Capture the cell that displays the provided text and extract its (X, Y) central coordinate. 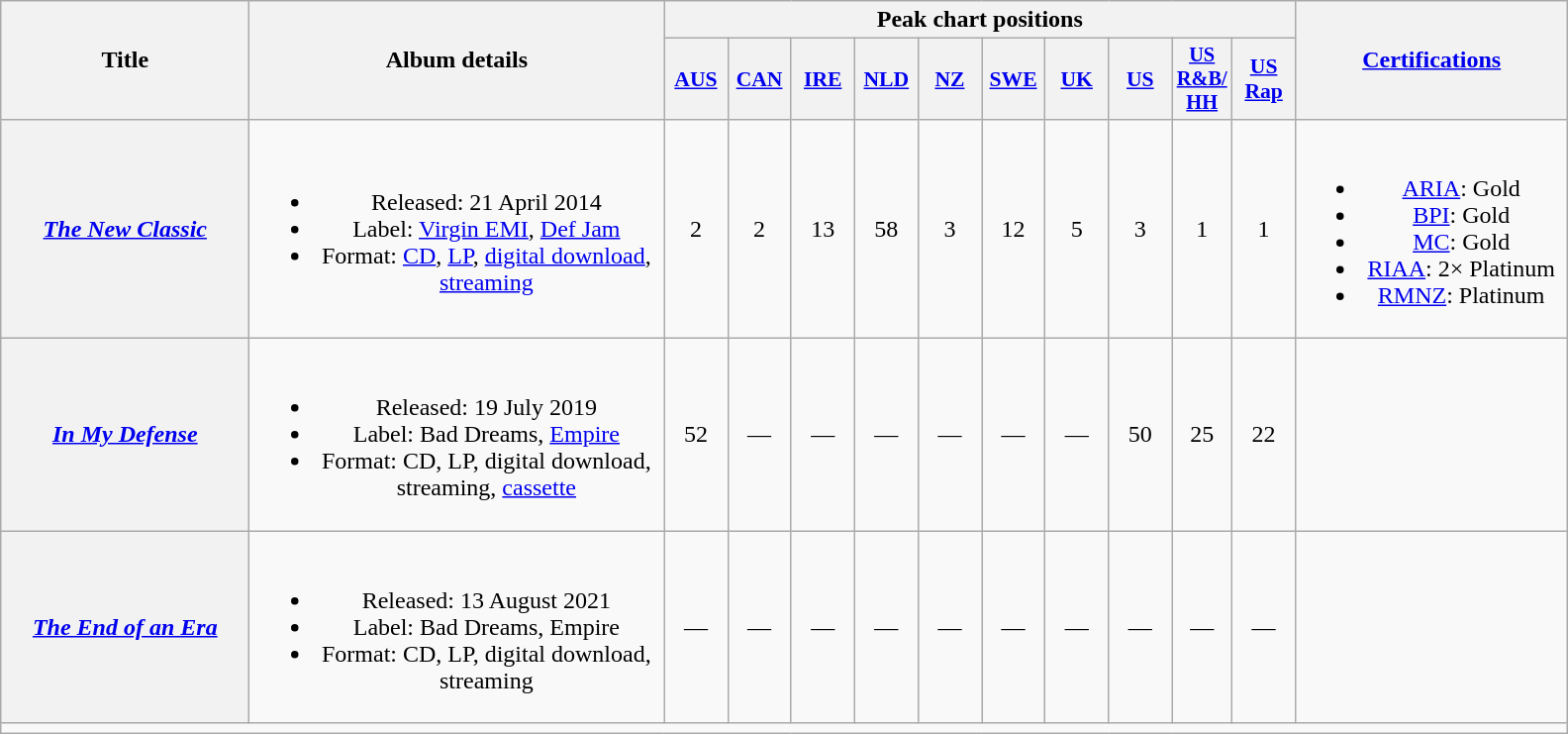
50 (1140, 435)
SWE (1014, 79)
IRE (823, 79)
Certifications (1431, 60)
13 (823, 228)
NLD (886, 79)
Album details (457, 60)
ARIA: GoldBPI: GoldMC: GoldRIAA: 2× PlatinumRMNZ: Platinum (1431, 228)
US R&B/HH (1202, 79)
12 (1014, 228)
AUS (696, 79)
25 (1202, 435)
US (1140, 79)
Released: 19 July 2019Label: Bad Dreams, EmpireFormat: CD, LP, digital download, streaming, cassette (457, 435)
22 (1264, 435)
52 (696, 435)
Released: 21 April 2014Label: Virgin EMI, Def JamFormat: CD, LP, digital download, streaming (457, 228)
Peak chart positions (980, 20)
58 (886, 228)
CAN (759, 79)
The End of an Era (125, 627)
USRap (1264, 79)
In My Defense (125, 435)
UK (1077, 79)
Title (125, 60)
The New Classic (125, 228)
NZ (949, 79)
Released: 13 August 2021Label: Bad Dreams, EmpireFormat: CD, LP, digital download, streaming (457, 627)
5 (1077, 228)
